Pinpoint the cell where the given text exists, returning its [x, y] midpoint coordinate. 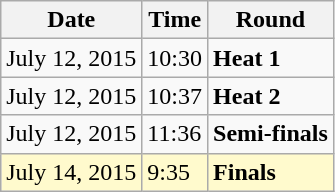
Finals [271, 172]
July 14, 2015 [72, 172]
10:30 [175, 58]
10:37 [175, 96]
9:35 [175, 172]
Heat 2 [271, 96]
Semi-finals [271, 134]
Date [72, 20]
11:36 [175, 134]
Time [175, 20]
Heat 1 [271, 58]
Round [271, 20]
